Output the (x, y) coordinate of the center of the cell containing the given text.  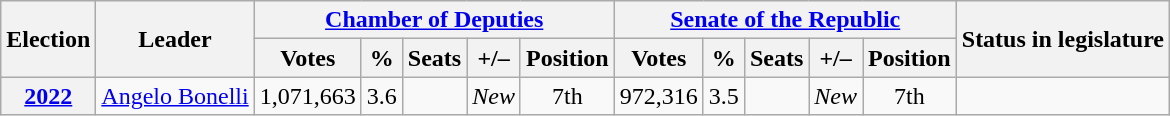
Status in legislature (1062, 39)
Election (48, 39)
2022 (48, 96)
1,071,663 (308, 96)
Angelo Bonelli (175, 96)
972,316 (658, 96)
Leader (175, 39)
Chamber of Deputies (434, 20)
3.5 (724, 96)
3.6 (382, 96)
Senate of the Republic (785, 20)
